Return (X, Y) of the center of cell containing provided text 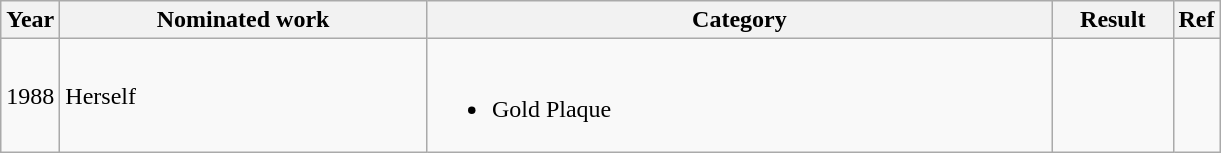
Herself (244, 96)
Result (1112, 20)
Ref (1196, 20)
Category (739, 20)
Nominated work (244, 20)
1988 (30, 96)
Year (30, 20)
Gold Plaque (739, 96)
